Output the (X, Y) coordinate of the center of the cell containing the given text.  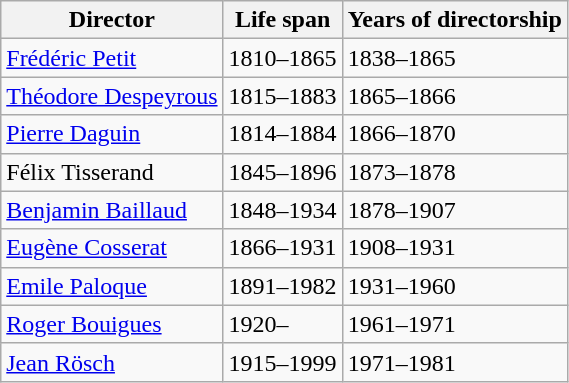
Life span (282, 20)
1971–1981 (454, 362)
1866–1931 (282, 248)
Théodore Despeyrous (112, 96)
Emile Paloque (112, 286)
1915–1999 (282, 362)
1891–1982 (282, 286)
1845–1896 (282, 172)
1873–1878 (454, 172)
1961–1971 (454, 324)
1810–1865 (282, 58)
1814–1884 (282, 134)
Pierre Daguin (112, 134)
Jean Rösch (112, 362)
1878–1907 (454, 210)
Félix Tisserand (112, 172)
Eugène Cosserat (112, 248)
Benjamin Baillaud (112, 210)
1866–1870 (454, 134)
1848–1934 (282, 210)
1931–1960 (454, 286)
Director (112, 20)
Frédéric Petit (112, 58)
Roger Bouigues (112, 324)
1838–1865 (454, 58)
1920– (282, 324)
Years of directorship (454, 20)
1908–1931 (454, 248)
1865–1866 (454, 96)
1815–1883 (282, 96)
